Extract the [X, Y] coordinate from the center of the cell holding the provided text.  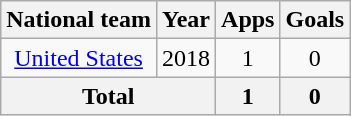
United States [79, 58]
National team [79, 20]
2018 [186, 58]
Year [186, 20]
Goals [315, 20]
Total [108, 96]
Apps [248, 20]
